Capture the cell that displays the provided text and extract its [X, Y] central coordinate. 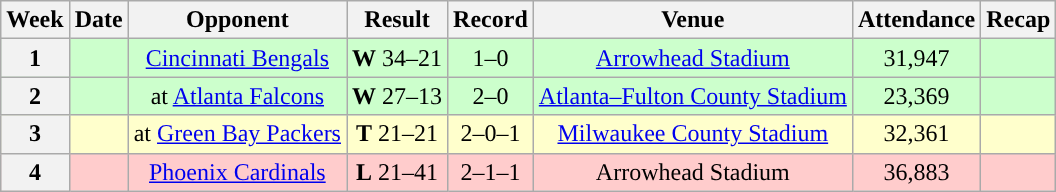
Record [491, 20]
1–0 [491, 58]
4 [35, 172]
36,883 [916, 172]
2 [35, 96]
Venue [692, 20]
Milwaukee County Stadium [692, 134]
2–0 [491, 96]
2–1–1 [491, 172]
at Green Bay Packers [237, 134]
W 27–13 [396, 96]
Result [396, 20]
Date [98, 20]
Recap [1018, 20]
Atlanta–Fulton County Stadium [692, 96]
23,369 [916, 96]
Cincinnati Bengals [237, 58]
at Atlanta Falcons [237, 96]
L 21–41 [396, 172]
3 [35, 134]
Phoenix Cardinals [237, 172]
Week [35, 20]
Opponent [237, 20]
31,947 [916, 58]
W 34–21 [396, 58]
2–0–1 [491, 134]
1 [35, 58]
Attendance [916, 20]
T 21–21 [396, 134]
32,361 [916, 134]
